Extract the [X, Y] coordinate from the center of the cell holding the provided text.  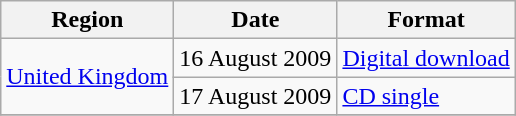
United Kingdom [88, 77]
Date [256, 20]
Format [426, 20]
Digital download [426, 58]
17 August 2009 [256, 96]
16 August 2009 [256, 58]
Region [88, 20]
CD single [426, 96]
